Locate the cell with the specified text and output its (x, y) center coordinate. 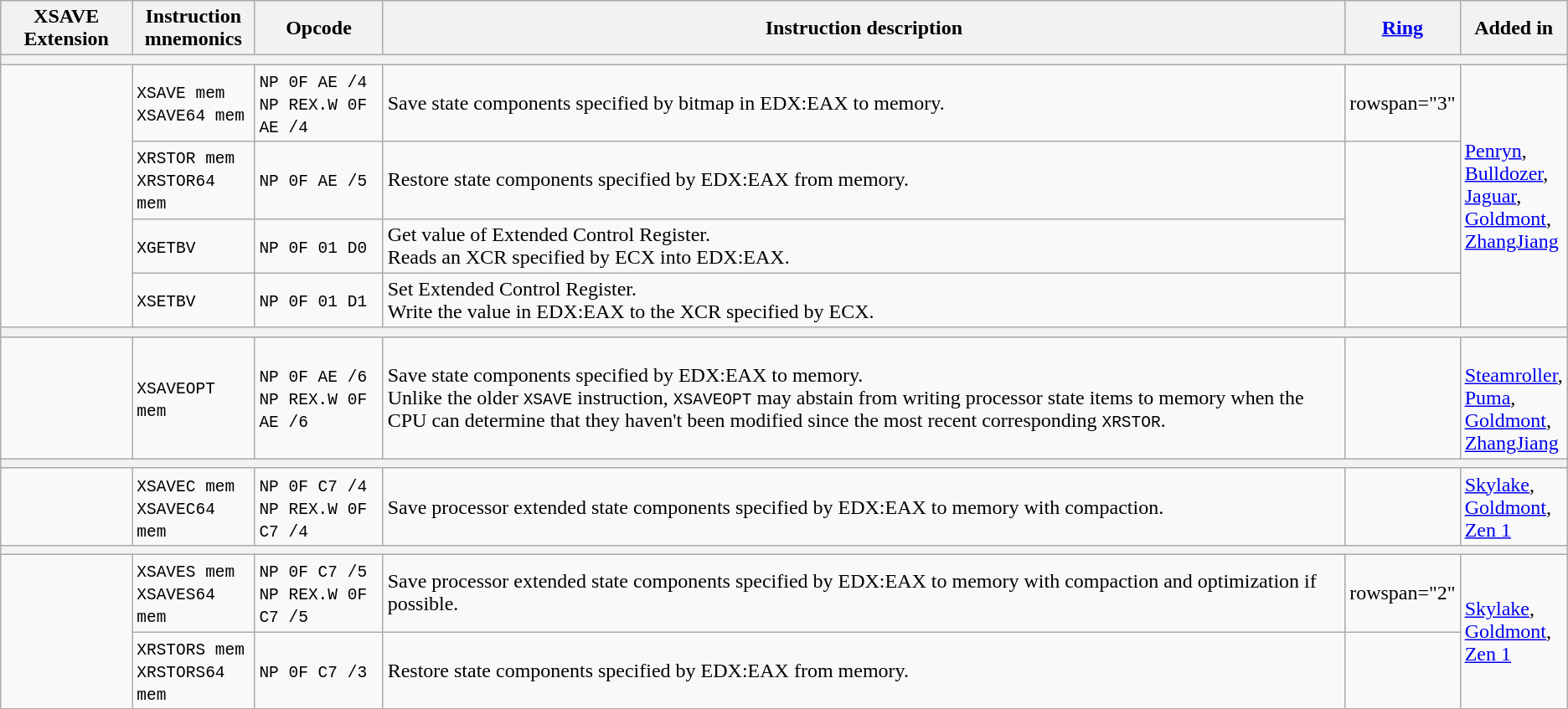
XSAVEOPT mem (193, 398)
Added in (1514, 28)
Save state components specified by bitmap in EDX:EAX to memory. (864, 103)
XRSTOR memXRSTOR64 mem (193, 180)
rowspan="2" (1403, 593)
XGETBV (193, 246)
XSAVES memXSAVES64 mem (193, 593)
NP 0F 01 D1 (318, 300)
NP 0F 01 D0 (318, 246)
XSAVEC memXSAVEC64 mem (193, 506)
Get value of Extended Control Register.Reads an XCR specified by ECX into EDX:EAX. (864, 246)
NP 0F C7 /3 (318, 670)
Save processor extended state components specified by EDX:EAX to memory with compaction and optimization if possible. (864, 593)
XSAVE Extension (67, 28)
Instruction description (864, 28)
NP 0F AE /6NP REX.W 0F AE /6 (318, 398)
NP 0F AE /4NP REX.W 0F AE /4 (318, 103)
Ring (1403, 28)
Save processor extended state components specified by EDX:EAX to memory with compaction. (864, 506)
XRSTORS memXRSTORS64 mem (193, 670)
Instructionmnemonics (193, 28)
XSETBV (193, 300)
Opcode (318, 28)
Penryn,Bulldozer,Jaguar,Goldmont,ZhangJiang (1514, 196)
Steamroller,Puma,Goldmont,ZhangJiang (1514, 398)
rowspan="3" (1403, 103)
Set Extended Control Register.Write the value in EDX:EAX to the XCR specified by ECX. (864, 300)
NP 0F AE /5 (318, 180)
NP 0F C7 /5NP REX.W 0F C7 /5 (318, 593)
NP 0F C7 /4NP REX.W 0F C7 /4 (318, 506)
XSAVE memXSAVE64 mem (193, 103)
